Identify which cell holds the provided text, then report its [X, Y] central coordinate. 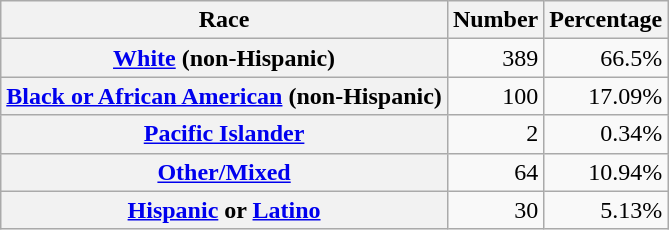
5.13% [606, 210]
66.5% [606, 58]
17.09% [606, 96]
Other/Mixed [224, 172]
White (non-Hispanic) [224, 58]
2 [495, 134]
Hispanic or Latino [224, 210]
30 [495, 210]
0.34% [606, 134]
Percentage [606, 20]
389 [495, 58]
Pacific Islander [224, 134]
Number [495, 20]
10.94% [606, 172]
Race [224, 20]
64 [495, 172]
Black or African American (non-Hispanic) [224, 96]
100 [495, 96]
